Extract the (X, Y) coordinate from the center of the cell holding the provided text.  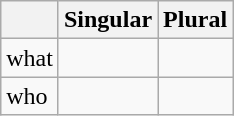
what (30, 58)
Singular (108, 20)
Plural (196, 20)
who (30, 96)
